Return the [x, y] coordinate for the center point of the cell that contains the specified text.  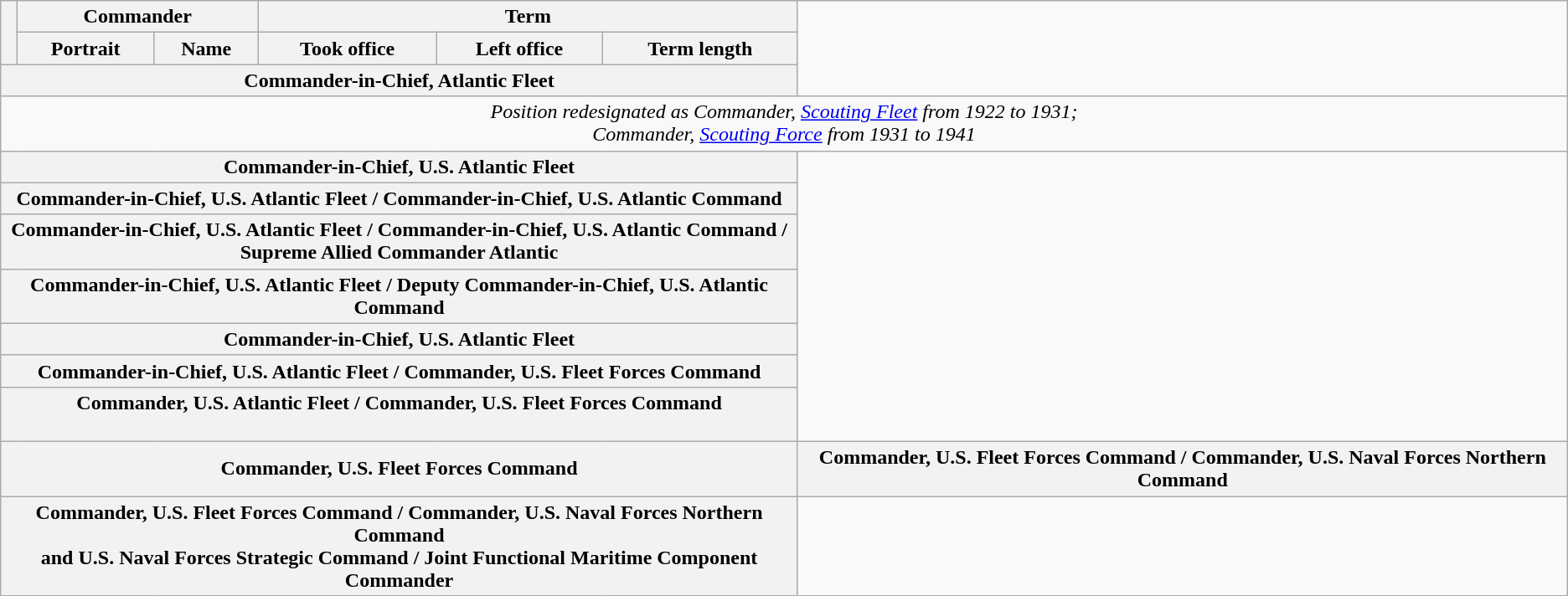
Commander [137, 17]
Took office [347, 49]
Commander-in-Chief, Atlantic Fleet [400, 80]
Name [206, 49]
Portrait [85, 49]
Position redesignated as Commander, Scouting Fleet from 1922 to 1931;Commander, Scouting Force from 1931 to 1941 [784, 124]
Commander-in-Chief, U.S. Atlantic Fleet / Commander-in-Chief, U.S. Atlantic Command [400, 198]
Commander, U.S. Fleet Forces Command [400, 469]
Commander-in-Chief, U.S. Atlantic Fleet / Commander-in-Chief, U.S. Atlantic Command /Supreme Allied Commander Atlantic [400, 241]
Commander-in-Chief, U.S. Atlantic Fleet / Deputy Commander-in-Chief, U.S. Atlantic Command [400, 296]
Commander-in-Chief, U.S. Atlantic Fleet / Commander, U.S. Fleet Forces Command [400, 371]
Term [528, 17]
Term length [700, 49]
Commander, U.S. Atlantic Fleet / Commander, U.S. Fleet Forces Command [400, 414]
Left office [519, 49]
Commander, U.S. Fleet Forces Command / Commander, U.S. Naval Forces Northern Command [1183, 469]
